Return the [X, Y] coordinate for the center point of the cell that contains the specified text.  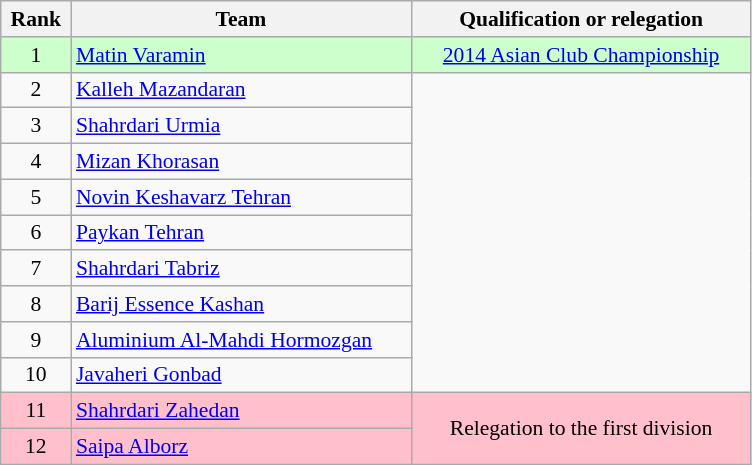
Mizan Khorasan [241, 162]
Paykan Tehran [241, 233]
Kalleh Mazandaran [241, 90]
Shahrdari Urmia [241, 126]
7 [36, 269]
11 [36, 411]
9 [36, 340]
Novin Keshavarz Tehran [241, 197]
2014 Asian Club Championship [581, 55]
3 [36, 126]
12 [36, 447]
2 [36, 90]
Team [241, 19]
Saipa Alborz [241, 447]
5 [36, 197]
Shahrdari Zahedan [241, 411]
Javaheri Gonbad [241, 375]
Aluminium Al-Mahdi Hormozgan [241, 340]
Shahrdari Tabriz [241, 269]
8 [36, 304]
Qualification or relegation [581, 19]
10 [36, 375]
Barij Essence Kashan [241, 304]
Matin Varamin [241, 55]
Relegation to the first division [581, 428]
4 [36, 162]
1 [36, 55]
6 [36, 233]
Rank [36, 19]
